Extract the [X, Y] coordinate from the center of the cell holding the provided text.  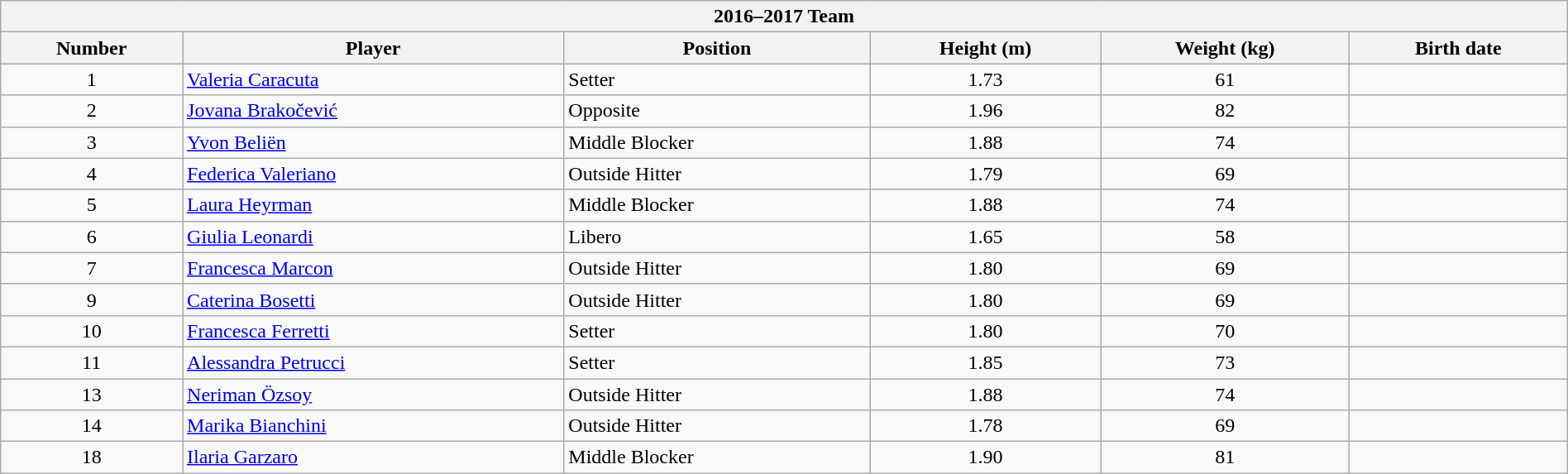
4 [92, 174]
Libero [717, 237]
5 [92, 205]
Ilaria Garzaro [374, 457]
Caterina Bosetti [374, 299]
Player [374, 48]
Neriman Özsoy [374, 395]
Height (m) [986, 48]
1.73 [986, 79]
1 [92, 79]
Birth date [1458, 48]
13 [92, 395]
1.85 [986, 362]
Federica Valeriano [374, 174]
1.65 [986, 237]
Number [92, 48]
Laura Heyrman [374, 205]
10 [92, 331]
Valeria Caracuta [374, 79]
1.96 [986, 111]
Position [717, 48]
61 [1225, 79]
18 [92, 457]
70 [1225, 331]
Marika Bianchini [374, 426]
Francesca Marcon [374, 268]
14 [92, 426]
81 [1225, 457]
6 [92, 237]
2016–2017 Team [784, 17]
73 [1225, 362]
Alessandra Petrucci [374, 362]
9 [92, 299]
Jovana Brakočević [374, 111]
2 [92, 111]
1.79 [986, 174]
3 [92, 142]
Opposite [717, 111]
11 [92, 362]
Weight (kg) [1225, 48]
1.78 [986, 426]
7 [92, 268]
Yvon Beliën [374, 142]
1.90 [986, 457]
Giulia Leonardi [374, 237]
58 [1225, 237]
Francesca Ferretti [374, 331]
82 [1225, 111]
